Capture the cell that displays the provided text and extract its (X, Y) central coordinate. 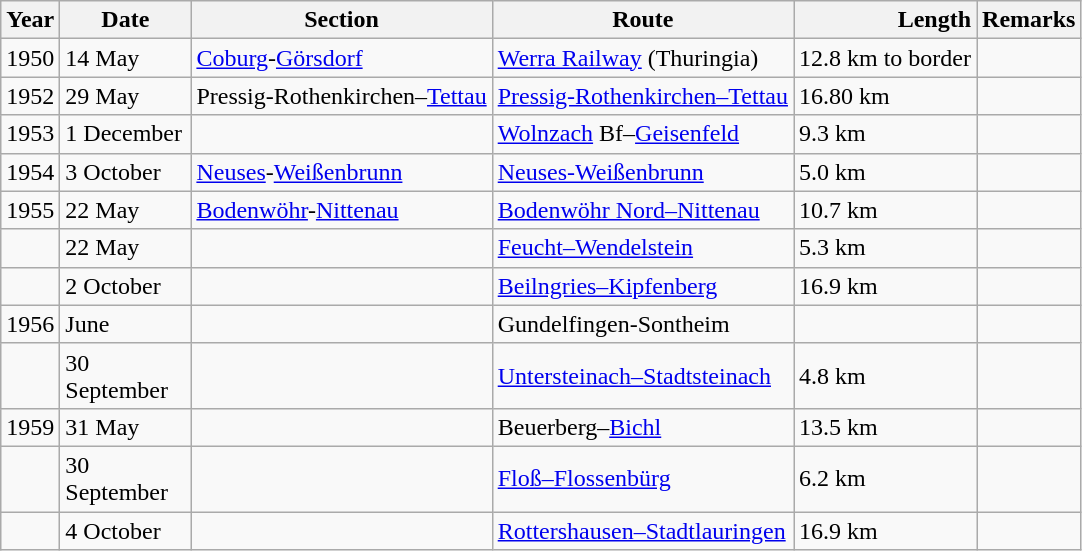
1955 (30, 210)
Floß–Flossenbürg (642, 478)
Section (342, 20)
3 October (126, 172)
Date (126, 20)
Feucht–Wendelstein (642, 248)
Beilngries–Kipfenberg (642, 286)
1952 (30, 96)
Wolnzach Bf–Geisenfeld (642, 134)
9.3 km (886, 134)
4 October (126, 531)
13.5 km (886, 427)
1 December (126, 134)
Route (642, 20)
1950 (30, 58)
10.7 km (886, 210)
16.80 km (886, 96)
Werra Railway (Thuringia) (642, 58)
Bodenwöhr Nord–Nittenau (642, 210)
Rottershausen–Stadtlauringen (642, 531)
Coburg-Görsdorf (342, 58)
31 May (126, 427)
Remarks (1029, 20)
1953 (30, 134)
1954 (30, 172)
5.3 km (886, 248)
29 May (126, 96)
1956 (30, 324)
12.8 km to border (886, 58)
Beuerberg–Bichl (642, 427)
14 May (126, 58)
1959 (30, 427)
2 October (126, 286)
June (126, 324)
5.0 km (886, 172)
Length (886, 20)
6.2 km (886, 478)
4.8 km (886, 376)
Year (30, 20)
Untersteinach–Stadtsteinach (642, 376)
Gundelfingen-Sontheim (642, 324)
Bodenwöhr-Nittenau (342, 210)
